Search for the cell housing the specified text and yield its (X, Y) center coordinate. 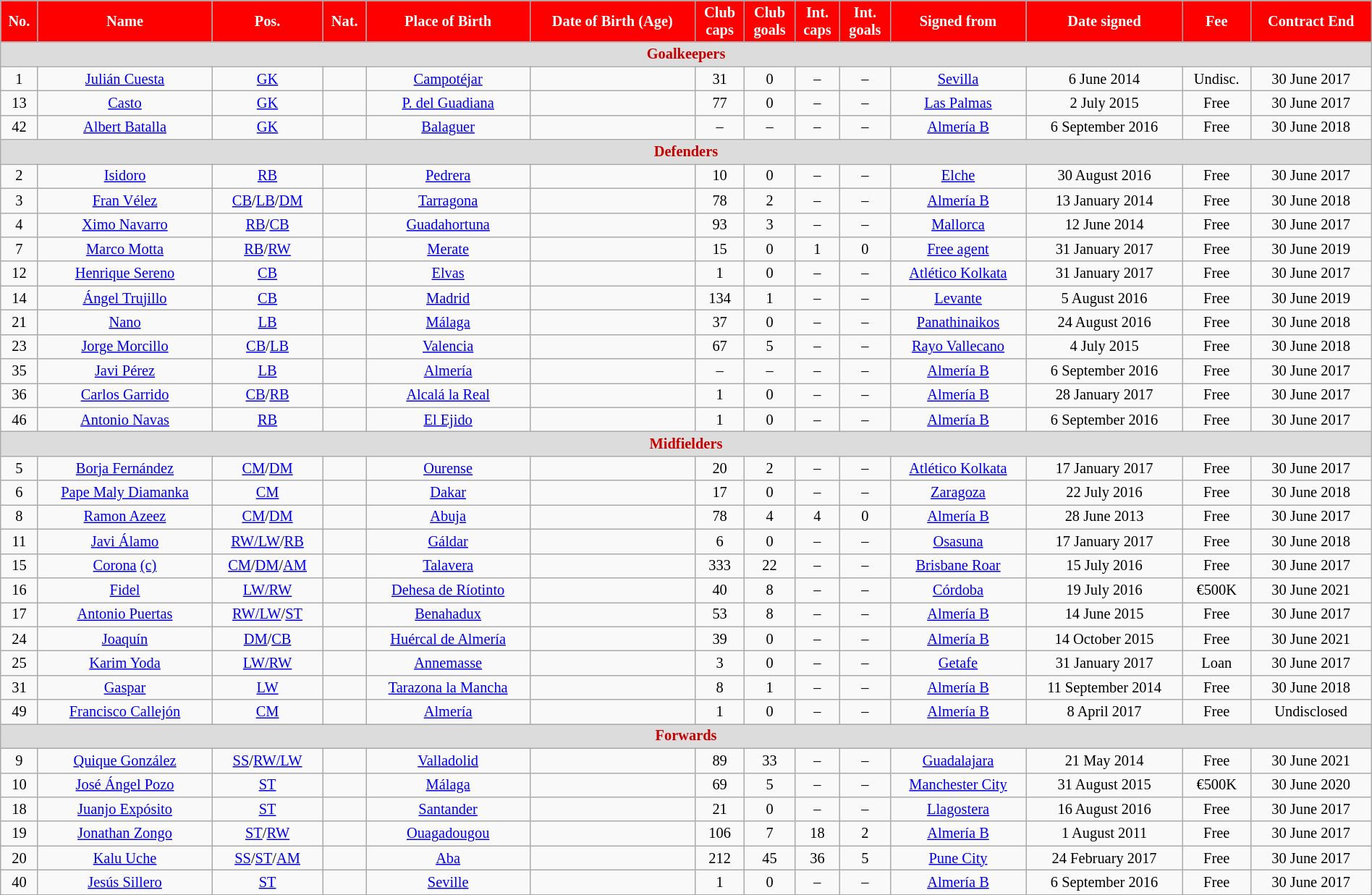
Antonio Navas (124, 420)
12 June 2014 (1104, 225)
212 (720, 858)
Corona (c) (124, 566)
Ourense (448, 468)
11 September 2014 (1104, 687)
6 June 2014 (1104, 79)
Santander (448, 809)
39 (720, 639)
30 August 2016 (1104, 176)
Henrique Sereno (124, 273)
Ramon Azeez (124, 517)
Dehesa de Ríotinto (448, 590)
35 (19, 371)
9 (19, 760)
13 January 2014 (1104, 200)
Undisc. (1216, 79)
Brisbane Roar (958, 566)
Quique González (124, 760)
Midfielders (686, 444)
Ángel Trujillo (124, 298)
Madrid (448, 298)
Pune City (958, 858)
14 (19, 298)
Casto (124, 103)
Date of Birth (Age) (612, 21)
Jonathan Zongo (124, 834)
Balaguer (448, 127)
4 July 2015 (1104, 347)
12 (19, 273)
LW (268, 687)
Valencia (448, 347)
Elche (958, 176)
Getafe (958, 663)
Int.goals (865, 21)
Osasuna (958, 541)
13 (19, 103)
28 January 2017 (1104, 395)
Marco Motta (124, 249)
31 August 2015 (1104, 785)
30 June 2020 (1311, 785)
Ximo Navarro (124, 225)
24 August 2016 (1104, 322)
49 (19, 712)
Las Palmas (958, 103)
5 August 2016 (1104, 298)
2 July 2015 (1104, 103)
SS/RW/LW (268, 760)
Place of Birth (448, 21)
333 (720, 566)
45 (770, 858)
Int.caps (817, 21)
Talavera (448, 566)
Karim Yoda (124, 663)
11 (19, 541)
Joaquín (124, 639)
Carlos Garrido (124, 395)
37 (720, 322)
16 August 2016 (1104, 809)
23 (19, 347)
21 May 2014 (1104, 760)
Albert Batalla (124, 127)
Forwards (686, 736)
22 July 2016 (1104, 493)
Fran Vélez (124, 200)
25 (19, 663)
1 August 2011 (1104, 834)
Javi Pérez (124, 371)
Rayo Vallecano (958, 347)
28 June 2013 (1104, 517)
Jorge Morcillo (124, 347)
24 February 2017 (1104, 858)
Zaragoza (958, 493)
Pos. (268, 21)
Manchester City (958, 785)
Free agent (958, 249)
Nano (124, 322)
Nat. (344, 21)
DM/CB (268, 639)
Juanjo Expósito (124, 809)
Panathinaikos (958, 322)
Isidoro (124, 176)
Antonio Puertas (124, 614)
Francisco Callejón (124, 712)
Goalkeepers (686, 54)
Sevilla (958, 79)
22 (770, 566)
14 June 2015 (1104, 614)
Contract End (1311, 21)
134 (720, 298)
No. (19, 21)
Jesús Sillero (124, 882)
89 (720, 760)
Julián Cuesta (124, 79)
42 (19, 127)
Dakar (448, 493)
Clubcaps (720, 21)
Guadahortuna (448, 225)
46 (19, 420)
77 (720, 103)
Tarragona (448, 200)
CB/RB (268, 395)
19 July 2016 (1104, 590)
Abuja (448, 517)
Córdoba (958, 590)
Defenders (686, 152)
24 (19, 639)
Undisclosed (1311, 712)
RB/RW (268, 249)
16 (19, 590)
53 (720, 614)
69 (720, 785)
Valladolid (448, 760)
Loan (1216, 663)
P. del Guadiana (448, 103)
Date signed (1104, 21)
Annemasse (448, 663)
15 July 2016 (1104, 566)
8 April 2017 (1104, 712)
93 (720, 225)
CB/LB (268, 347)
Huércal de Almería (448, 639)
Campotéjar (448, 79)
Gaspar (124, 687)
67 (720, 347)
Fee (1216, 21)
Signed from (958, 21)
Llagostera (958, 809)
14 October 2015 (1104, 639)
Alcalá la Real (448, 395)
Levante (958, 298)
Pedrera (448, 176)
RB/CB (268, 225)
RW/LW/ST (268, 614)
Merate (448, 249)
Mallorca (958, 225)
33 (770, 760)
Seville (448, 882)
Name (124, 21)
Elvas (448, 273)
CB/LB/DM (268, 200)
RW/LW/RB (268, 541)
Pape Maly Diamanka (124, 493)
Kalu Uche (124, 858)
Borja Fernández (124, 468)
19 (19, 834)
SS/ST/AM (268, 858)
Clubgoals (770, 21)
Benahadux (448, 614)
El Ejido (448, 420)
CM/DM/AM (268, 566)
Ouagadougou (448, 834)
Aba (448, 858)
Guadalajara (958, 760)
ST/RW (268, 834)
106 (720, 834)
Javi Álamo (124, 541)
Gáldar (448, 541)
Tarazona la Mancha (448, 687)
José Ángel Pozo (124, 785)
Fidel (124, 590)
